Extract the [X, Y] coordinate from the center of the cell holding the provided text.  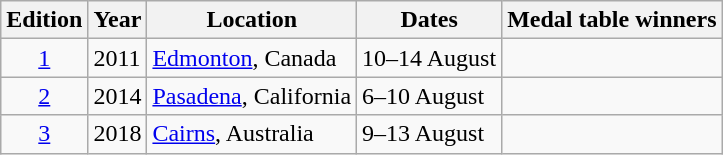
1 [44, 58]
Pasadena, California [252, 96]
2018 [118, 134]
Year [118, 20]
Medal table winners [612, 20]
2011 [118, 58]
Cairns, Australia [252, 134]
Edition [44, 20]
2014 [118, 96]
3 [44, 134]
9–13 August [430, 134]
10–14 August [430, 58]
Location [252, 20]
6–10 August [430, 96]
Edmonton, Canada [252, 58]
Dates [430, 20]
2 [44, 96]
